Capture the cell that displays the provided text and extract its (X, Y) central coordinate. 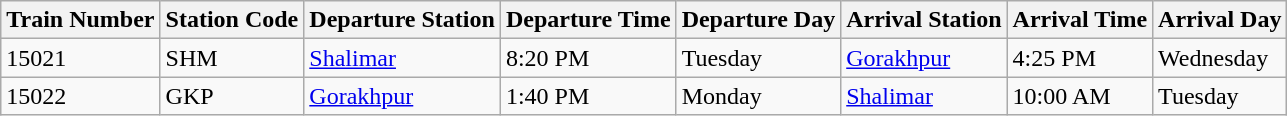
Arrival Time (1080, 20)
Wednesday (1220, 58)
Monday (758, 96)
Arrival Day (1220, 20)
Station Code (232, 20)
4:25 PM (1080, 58)
GKP (232, 96)
8:20 PM (588, 58)
15022 (80, 96)
Departure Time (588, 20)
Arrival Station (924, 20)
Departure Station (402, 20)
Departure Day (758, 20)
1:40 PM (588, 96)
Train Number (80, 20)
SHM (232, 58)
15021 (80, 58)
10:00 AM (1080, 96)
